Determine the [X, Y] coordinate at the center of the cell enclosing the given text.  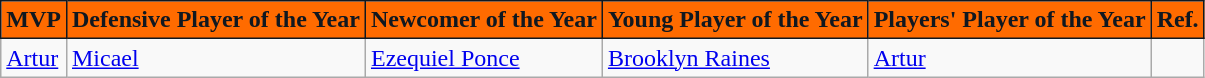
MVP [34, 20]
Newcomer of the Year [484, 20]
Defensive Player of the Year [216, 20]
Players' Player of the Year [1010, 20]
Young Player of the Year [735, 20]
Ref. [1178, 20]
Brooklyn Raines [735, 58]
Micael [216, 58]
Ezequiel Ponce [484, 58]
